Extract the (x, y) coordinate from the center of the cell holding the provided text.  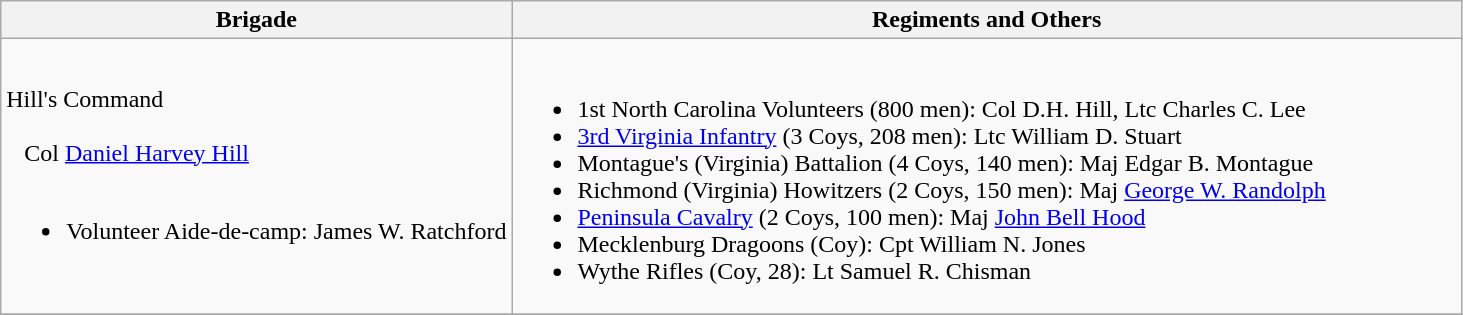
Hill's Command Col Daniel Harvey Hill Volunteer Aide-de-camp: James W. Ratchford (256, 176)
Brigade (256, 20)
Regiments and Others (986, 20)
